Detect which cell encompasses the target text, then output its [X, Y] center coordinate. 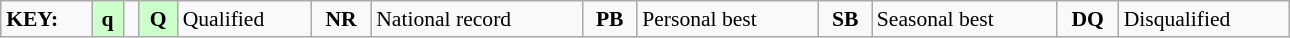
SB [846, 19]
Personal best [728, 19]
Seasonal best [964, 19]
National record [476, 19]
NR [341, 19]
Q [158, 19]
KEY: [46, 19]
Disqualified [1204, 19]
Qualified [244, 19]
PB [610, 19]
q [108, 19]
DQ [1088, 19]
